Output the (x, y) coordinate of the center of the cell containing the given text.  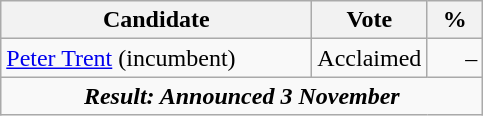
Acclaimed (370, 58)
Candidate (156, 20)
Vote (370, 20)
– (455, 58)
% (455, 20)
Result: Announced 3 November (242, 96)
Peter Trent (incumbent) (156, 58)
